Pinpoint the cell where the given text exists, returning its (x, y) midpoint coordinate. 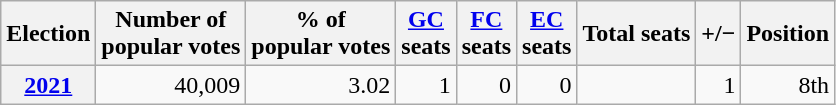
8th (788, 85)
ECseats (547, 34)
40,009 (171, 85)
3.02 (321, 85)
Election (48, 34)
Number ofpopular votes (171, 34)
Total seats (636, 34)
FCseats (486, 34)
2021 (48, 85)
Position (788, 34)
GCseats (426, 34)
% ofpopular votes (321, 34)
+/− (718, 34)
